Provide the [X, Y] coordinate of the cell's center where the given text is located.  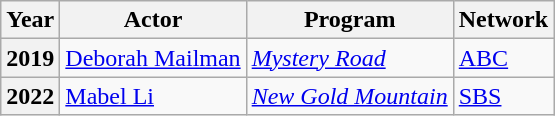
Actor [153, 20]
SBS [503, 96]
Network [503, 20]
ABC [503, 58]
2022 [30, 96]
2019 [30, 58]
Mystery Road [350, 58]
New Gold Mountain [350, 96]
Mabel Li [153, 96]
Program [350, 20]
Deborah Mailman [153, 58]
Year [30, 20]
